Detect which cell encompasses the target text, then output its (x, y) center coordinate. 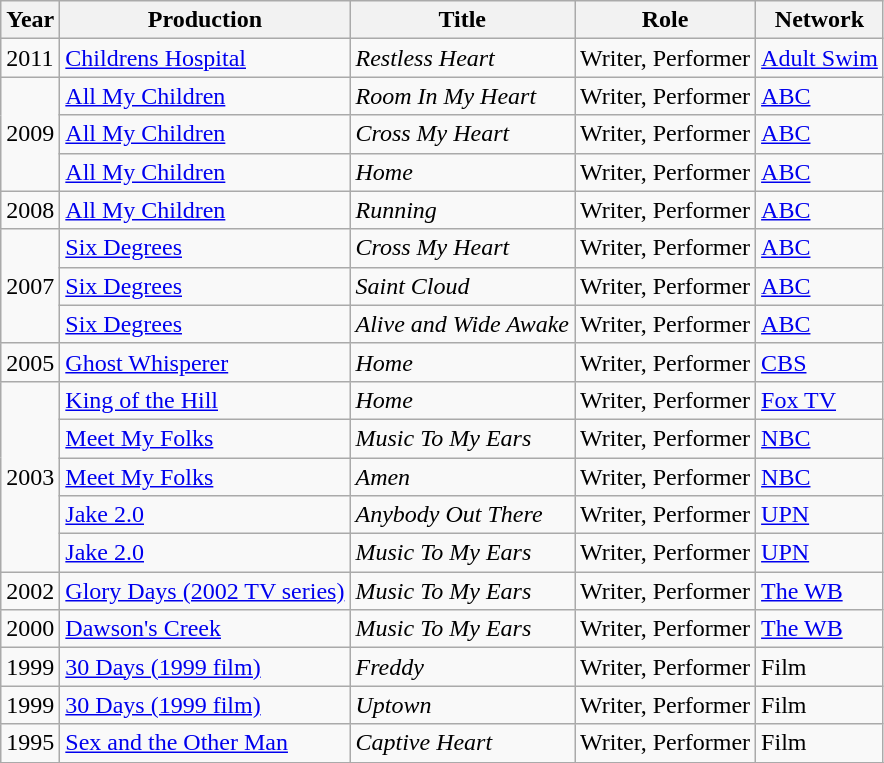
Glory Days (2002 TV series) (205, 591)
2007 (30, 286)
2000 (30, 629)
Uptown (462, 705)
Room In My Heart (462, 96)
2003 (30, 476)
Restless Heart (462, 58)
Saint Cloud (462, 286)
2009 (30, 134)
2011 (30, 58)
Adult Swim (820, 58)
Anybody Out There (462, 515)
Alive and Wide Awake (462, 324)
Role (666, 20)
Sex and the Other Man (205, 743)
Running (462, 210)
Childrens Hospital (205, 58)
Year (30, 20)
King of the Hill (205, 400)
Production (205, 20)
CBS (820, 362)
Captive Heart (462, 743)
2005 (30, 362)
Title (462, 20)
2008 (30, 210)
Network (820, 20)
1995 (30, 743)
Dawson's Creek (205, 629)
Amen (462, 477)
2002 (30, 591)
Fox TV (820, 400)
Ghost Whisperer (205, 362)
Freddy (462, 667)
